Extract the (X, Y) coordinate from the center of the cell holding the provided text.  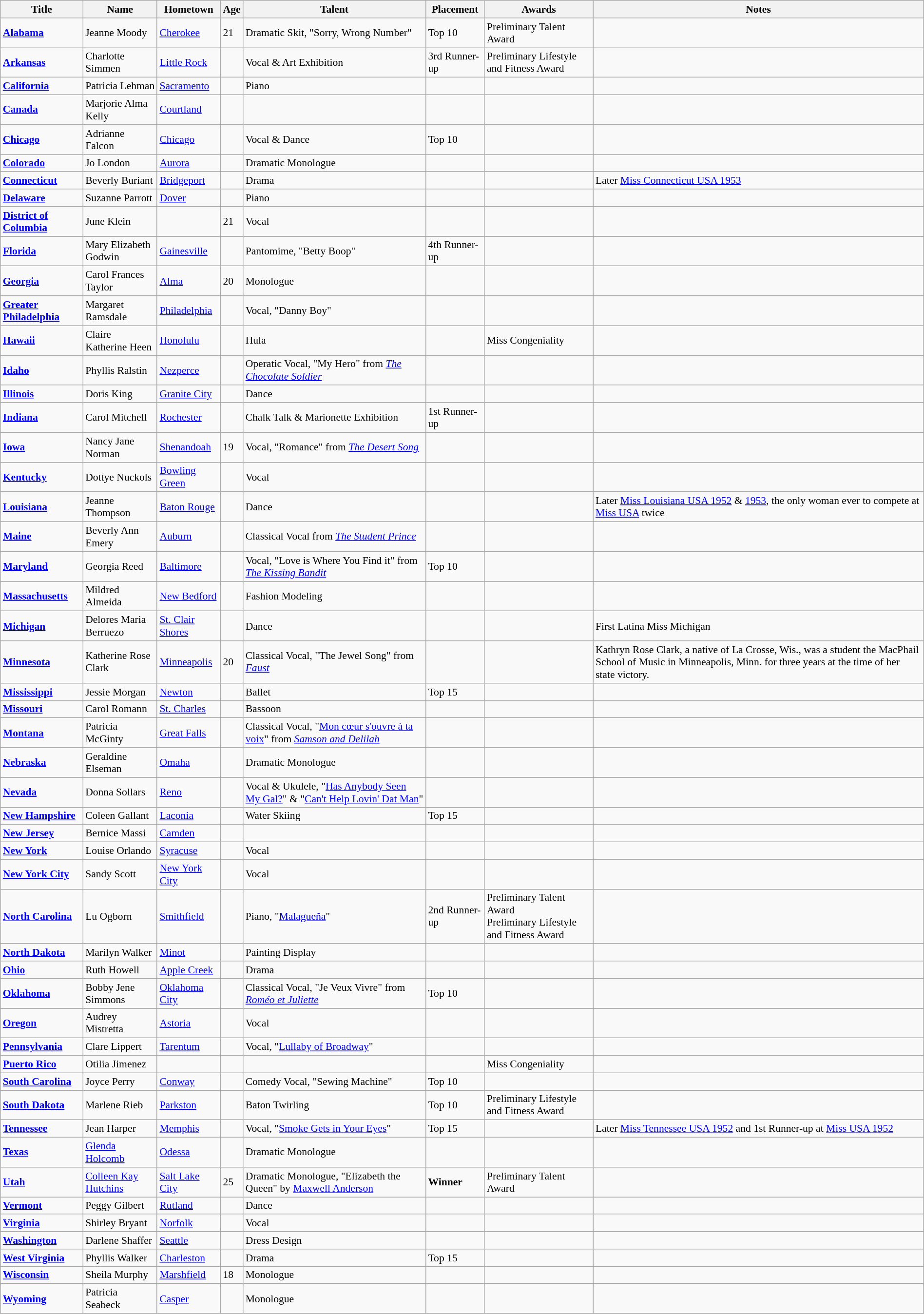
Arkansas (42, 62)
Talent (334, 9)
Apple Creek (189, 970)
Carol Mitchell (120, 417)
25 (232, 1182)
Later Miss Tennessee USA 1952 and 1st Runner-up at Miss USA 1952 (758, 1129)
Maine (42, 537)
Bobby Jene Simmons (120, 993)
Georgia (42, 281)
Katherine Rose Clark (120, 662)
Georgia Reed (120, 566)
Laconia (189, 816)
Courtland (189, 110)
Coleen Gallant (120, 816)
Bowling Green (189, 477)
Sacramento (189, 86)
Honolulu (189, 340)
Classical Vocal, "Mon cœur s'ouvre à ta voix" from Samson and Delilah (334, 733)
Patricia Seabeck (120, 1298)
Piano, "Malagueña" (334, 916)
Nancy Jane Norman (120, 447)
Canada (42, 110)
North Carolina (42, 916)
Utah (42, 1182)
New Jersey (42, 833)
Delaware (42, 198)
Colorado (42, 163)
Illinois (42, 394)
Vocal, "Lullaby of Broadway" (334, 1047)
Sheila Murphy (120, 1275)
Patricia Lehman (120, 86)
Ohio (42, 970)
Baton Twirling (334, 1105)
Minneapolis (189, 662)
Kentucky (42, 477)
Jessie Morgan (120, 692)
Dramatic Monologue, "Elizabeth the Queen" by Maxwell Anderson (334, 1182)
Oklahoma (42, 993)
Indiana (42, 417)
Darlene Shaffer (120, 1240)
California (42, 86)
Margaret Ramsdale (120, 311)
Newton (189, 692)
Dress Design (334, 1240)
Greater Philadelphia (42, 311)
Smithfield (189, 916)
Camden (189, 833)
Vermont (42, 1206)
Audrey Mistretta (120, 1024)
Notes (758, 9)
Shenandoah (189, 447)
Mary Elizabeth Godwin (120, 251)
Fashion Modeling (334, 597)
Bernice Massi (120, 833)
Painting Display (334, 953)
Nebraska (42, 762)
Bridgeport (189, 181)
Vocal & Ukulele, "Has Anybody Seen My Gal?" & "Can't Help Lovin' Dat Man" (334, 792)
Jean Harper (120, 1129)
Montana (42, 733)
Shirley Bryant (120, 1223)
Conway (189, 1082)
Phyllis Ralstin (120, 370)
St. Clair Shores (189, 626)
Jeanne Moody (120, 33)
Operatic Vocal, "My Hero" from The Chocolate Soldier (334, 370)
Pennsylvania (42, 1047)
Doris King (120, 394)
Delores Maria Berruezo (120, 626)
Charlotte Simmen (120, 62)
Salt Lake City (189, 1182)
18 (232, 1275)
Reno (189, 792)
Philadelphia (189, 311)
Maryland (42, 566)
West Virginia (42, 1258)
Florida (42, 251)
Placement (455, 9)
19 (232, 447)
Minot (189, 953)
Syracuse (189, 851)
Lu Ogborn (120, 916)
Idaho (42, 370)
Massachusetts (42, 597)
Classical Vocal from The Student Prince (334, 537)
Hometown (189, 9)
Ruth Howell (120, 970)
St. Charles (189, 709)
Dottye Nuckols (120, 477)
Awards (539, 9)
Missouri (42, 709)
Parkston (189, 1105)
Carol Frances Taylor (120, 281)
Comedy Vocal, "Sewing Machine" (334, 1082)
Winner (455, 1182)
Louise Orlando (120, 851)
Vocal, "Smoke Gets in Your Eyes" (334, 1129)
Mississippi (42, 692)
Aurora (189, 163)
Phyllis Walker (120, 1258)
Nezperce (189, 370)
Pantomime, "Betty Boop" (334, 251)
Gainesville (189, 251)
Astoria (189, 1024)
New York (42, 851)
Seattle (189, 1240)
2nd Runner-up (455, 916)
South Carolina (42, 1082)
Vocal, "Danny Boy" (334, 311)
Rochester (189, 417)
Water Skiing (334, 816)
Clare Lippert (120, 1047)
Beverly Ann Emery (120, 537)
First Latina Miss Michigan (758, 626)
Alma (189, 281)
Michigan (42, 626)
Mildred Almeida (120, 597)
Chalk Talk & Marionette Exhibition (334, 417)
Marshfield (189, 1275)
Later Miss Louisiana USA 1952 & 1953, the only woman ever to compete at Miss USA twice (758, 507)
Vocal & Dance (334, 139)
Marilyn Walker (120, 953)
Marlene Rieb (120, 1105)
Geraldine Elseman (120, 762)
Texas (42, 1152)
Adrianne Falcon (120, 139)
Little Rock (189, 62)
Virginia (42, 1223)
Colleen Kay Hutchins (120, 1182)
Carol Romann (120, 709)
Vocal, "Love is Where You Find it" from The Kissing Bandit (334, 566)
New Bedford (189, 597)
Wisconsin (42, 1275)
Auburn (189, 537)
Vocal, "Romance" from The Desert Song (334, 447)
Baltimore (189, 566)
Tarentum (189, 1047)
Title (42, 9)
Sandy Scott (120, 874)
Charleston (189, 1258)
Casper (189, 1298)
Patricia McGinty (120, 733)
Oklahoma City (189, 993)
Vocal & Art Exhibition (334, 62)
Dover (189, 198)
Claire Katherine Heen (120, 340)
Granite City (189, 394)
Jeanne Thompson (120, 507)
4th Runner-up (455, 251)
Ballet (334, 692)
Oregon (42, 1024)
Wyoming (42, 1298)
Alabama (42, 33)
Age (232, 9)
South Dakota (42, 1105)
Tennessee (42, 1129)
Iowa (42, 447)
Puerto Rico (42, 1064)
Marjorie Alma Kelly (120, 110)
Donna Sollars (120, 792)
Beverly Buriant (120, 181)
Peggy Gilbert (120, 1206)
Nevada (42, 792)
Preliminary Talent AwardPreliminary Lifestyle and Fitness Award (539, 916)
New Hampshire (42, 816)
Washington (42, 1240)
Otilia Jimenez (120, 1064)
Rutland (189, 1206)
1st Runner-up (455, 417)
Minnesota (42, 662)
North Dakota (42, 953)
Hula (334, 340)
Cherokee (189, 33)
3rd Runner-up (455, 62)
Classical Vocal, "Je Veux Vivre" from Roméo et Juliette (334, 993)
Name (120, 9)
Classical Vocal, "The Jewel Song" from Faust (334, 662)
Memphis (189, 1129)
Suzanne Parrott (120, 198)
Glenda Holcomb (120, 1152)
Omaha (189, 762)
Hawaii (42, 340)
Bassoon (334, 709)
District of Columbia (42, 221)
June Klein (120, 221)
Baton Rouge (189, 507)
Jo London (120, 163)
Louisiana (42, 507)
Joyce Perry (120, 1082)
Odessa (189, 1152)
Connecticut (42, 181)
Norfolk (189, 1223)
Great Falls (189, 733)
Dramatic Skit, "Sorry, Wrong Number" (334, 33)
Later Miss Connecticut USA 1953 (758, 181)
